Output the [x, y] coordinate of the center of the cell containing the given text.  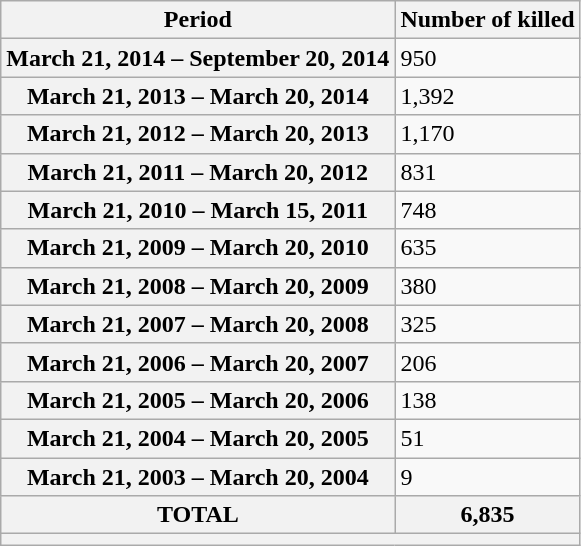
March 21, 2008 – March 20, 2009 [198, 286]
1,392 [488, 96]
748 [488, 210]
950 [488, 58]
635 [488, 248]
325 [488, 324]
March 21, 2005 – March 20, 2006 [198, 400]
March 21, 2014 – September 20, 2014 [198, 58]
March 21, 2004 – March 20, 2005 [198, 438]
March 21, 2011 – March 20, 2012 [198, 172]
March 21, 2007 – March 20, 2008 [198, 324]
6,835 [488, 515]
831 [488, 172]
51 [488, 438]
March 21, 2010 – March 15, 2011 [198, 210]
380 [488, 286]
Number of killed [488, 20]
Period [198, 20]
March 21, 2013 – March 20, 2014 [198, 96]
March 21, 2006 – March 20, 2007 [198, 362]
206 [488, 362]
138 [488, 400]
March 21, 2012 – March 20, 2013 [198, 134]
9 [488, 477]
1,170 [488, 134]
March 21, 2003 – March 20, 2004 [198, 477]
March 21, 2009 – March 20, 2010 [198, 248]
TOTAL [198, 515]
